Capture the cell that displays the provided text and extract its [X, Y] central coordinate. 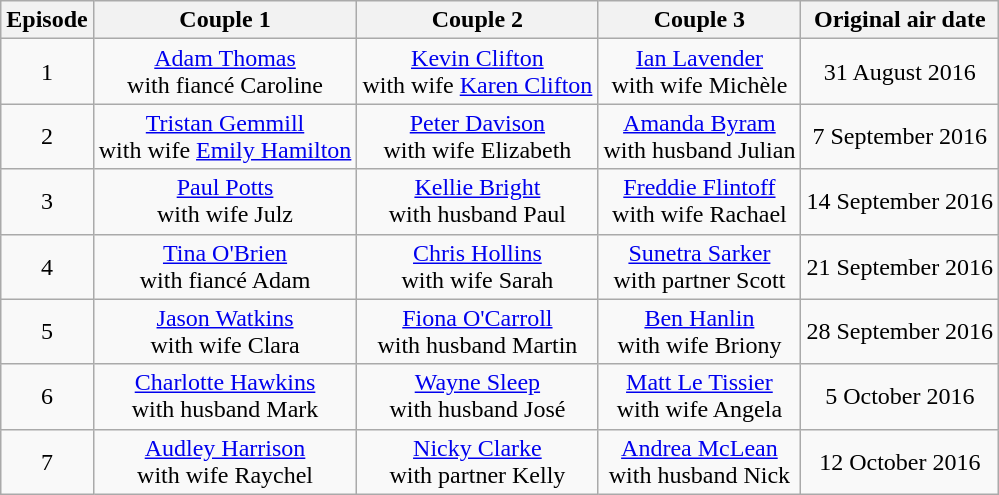
Peter Davisonwith wife Elizabeth [478, 136]
4 [47, 266]
6 [47, 396]
31 August 2016 [900, 72]
Episode [47, 20]
Tristan Gemmillwith wife Emily Hamilton [225, 136]
Fiona O'Carrollwith husband Martin [478, 332]
Original air date [900, 20]
21 September 2016 [900, 266]
14 September 2016 [900, 202]
Freddie Flintoffwith wife Rachael [700, 202]
Couple 1 [225, 20]
5 October 2016 [900, 396]
Andrea McLeanwith husband Nick [700, 462]
Jason Watkinswith wife Clara [225, 332]
Paul Pottswith wife Julz [225, 202]
Sunetra Sarkerwith partner Scott [700, 266]
Ben Hanlinwith wife Briony [700, 332]
2 [47, 136]
Amanda Byramwith husband Julian [700, 136]
Wayne Sleepwith husband José [478, 396]
7 [47, 462]
Couple 2 [478, 20]
Kevin Cliftonwith wife Karen Clifton [478, 72]
Chris Hollinswith wife Sarah [478, 266]
Charlotte Hawkinswith husband Mark [225, 396]
Adam Thomaswith fiancé Caroline [225, 72]
Couple 3 [700, 20]
12 October 2016 [900, 462]
5 [47, 332]
28 September 2016 [900, 332]
Ian Lavenderwith wife Michèle [700, 72]
7 September 2016 [900, 136]
Nicky Clarkewith partner Kelly [478, 462]
Tina O'Brienwith fiancé Adam [225, 266]
Audley Harrisonwith wife Raychel [225, 462]
1 [47, 72]
Kellie Brightwith husband Paul [478, 202]
Matt Le Tissierwith wife Angela [700, 396]
3 [47, 202]
